Identify which cell holds the provided text, then report its (x, y) central coordinate. 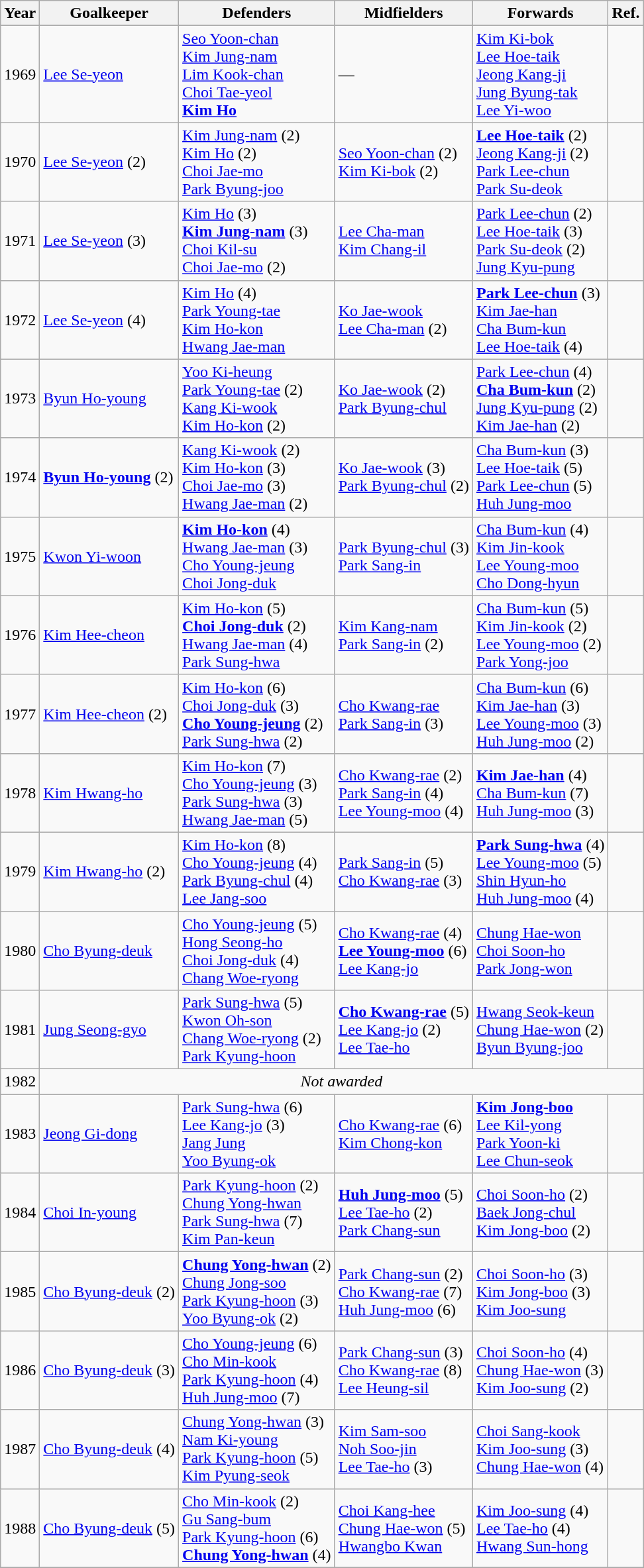
Lee Se-yeon (3) (109, 241)
Ko Jae-wook Lee Cha-man (2) (403, 319)
Midfielders (403, 13)
Choi Soon-ho (3) Kim Jong-boo (3) Kim Joo-sung (540, 1292)
Kim Ho-kon (5) Choi Jong-duk (2) Hwang Jae-man (4) Park Sung-hwa (257, 635)
Kang Ki-wook (2) Kim Ho-kon (3) Choi Jae-mo (3) Hwang Jae-man (2) (257, 477)
Kim Hee-cheon (109, 635)
Cho Kwang-rae (4) Lee Young-moo (6) Lee Kang-jo (403, 951)
Park Byung-chul (3) Park Sang-in (403, 556)
Park Chang-sun (3) Cho Kwang-rae (8) Lee Heung-sil (403, 1370)
1971 (20, 241)
Kim Hwang-ho (109, 792)
— (403, 74)
Park Sung-hwa (4) Lee Young-moo (5) Shin Hyun-ho Huh Jung-moo (4) (540, 872)
Park Sung-hwa (5) Kwon Oh-son Chang Woe-ryong (2) Park Kyung-hoon (257, 1029)
Cha Bum-kun (4) Kim Jin-kook Lee Young-moo Cho Dong-hyun (540, 556)
Seo Yoon-chan Kim Jung-nam Lim Kook-chan Choi Tae-yeol Kim Ho (257, 74)
1973 (20, 399)
Cho Min-kook (2) Gu Sang-bum Park Kyung-hoon (6) Chung Yong-hwan (4) (257, 1528)
Kim Joo-sung (4) Lee Tae-ho (4) Hwang Sun-hong (540, 1528)
Ko Jae-wook (3) Park Byung-chul (2) (403, 477)
Byun Ho-young (2) (109, 477)
1981 (20, 1029)
1969 (20, 74)
Kim Ho (3) Kim Jung-nam (3) Choi Kil-su Choi Jae-mo (2) (257, 241)
1977 (20, 714)
Cha Bum-kun (3) Lee Hoe-taik (5) Park Lee-chun (5) Huh Jung-moo (540, 477)
1985 (20, 1292)
Forwards (540, 13)
1976 (20, 635)
1987 (20, 1449)
Jeong Gi-dong (109, 1134)
Kim Jong-boo Lee Kil-yong Park Yoon-ki Lee Chun-seok (540, 1134)
1984 (20, 1212)
Byun Ho-young (109, 399)
Lee Cha-man Kim Chang-il (403, 241)
Cho Byung-deuk (2) (109, 1292)
Year (20, 13)
Kim Hee-cheon (2) (109, 714)
Kim Hwang-ho (2) (109, 872)
Choi Kang-hee Chung Hae-won (5) Hwangbo Kwan (403, 1528)
Park Chang-sun (2) Cho Kwang-rae (7) Huh Jung-moo (6) (403, 1292)
Kim Sam-soo Noh Soo-jin Lee Tae-ho (3) (403, 1449)
Kim Ho-kon (6) Choi Jong-duk (3) Cho Young-jeung (2) Park Sung-hwa (2) (257, 714)
Cho Kwang-rae (5) Lee Kang-jo (2) Lee Tae-ho (403, 1029)
1974 (20, 477)
Park Lee-chun (4) Cha Bum-kun (2) Jung Kyu-pung (2) Kim Jae-han (2) (540, 399)
Cha Bum-kun (5) Kim Jin-kook (2) Lee Young-moo (2) Park Yong-joo (540, 635)
Seo Yoon-chan (2) Kim Ki-bok (2) (403, 162)
Not awarded (342, 1082)
Kim Kang-nam Park Sang-in (2) (403, 635)
Cho Byung-deuk (4) (109, 1449)
Lee Se-yeon (109, 74)
Choi Sang-kook Kim Joo-sung (3) Chung Hae-won (4) (540, 1449)
Cho Kwang-rae Park Sang-in (3) (403, 714)
1983 (20, 1134)
Lee Hoe-taik (2) Jeong Kang-ji (2) Park Lee-chun Park Su-deok (540, 162)
Kim Ho-kon (8) Cho Young-jeung (4) Park Byung-chul (4) Lee Jang-soo (257, 872)
Hwang Seok-keun Chung Hae-won (2) Byun Byung-joo (540, 1029)
Cho Byung-deuk (5) (109, 1528)
Kim Ho-kon (7) Cho Young-jeung (3) Park Sung-hwa (3) Hwang Jae-man (5) (257, 792)
1986 (20, 1370)
Choi Soon-ho (2) Baek Jong-chul Kim Jong-boo (2) (540, 1212)
Kim Jae-han (4) Cha Bum-kun (7) Huh Jung-moo (3) (540, 792)
Jung Seong-gyo (109, 1029)
Kwon Yi-woon (109, 556)
Cho Young-jeung (5) Hong Seong-ho Choi Jong-duk (4) Chang Woe-ryong (257, 951)
Park Lee-chun (2) Lee Hoe-taik (3) Park Su-deok (2) Jung Kyu-pung (540, 241)
Cho Kwang-rae (2) Park Sang-in (4) Lee Young-moo (4) (403, 792)
1978 (20, 792)
Ref. (625, 13)
1979 (20, 872)
1975 (20, 556)
Cho Kwang-rae (6) Kim Chong-kon (403, 1134)
Cho Byung-deuk (3) (109, 1370)
Chung Hae-won Choi Soon-ho Park Jong-won (540, 951)
Park Kyung-hoon (2) Chung Yong-hwan Park Sung-hwa (7) Kim Pan-keun (257, 1212)
Choi In-young (109, 1212)
Chung Yong-hwan (2) Chung Jong-soo Park Kyung-hoon (3) Yoo Byung-ok (2) (257, 1292)
Park Sang-in (5) Cho Kwang-rae (3) (403, 872)
Kim Ki-bok Lee Hoe-taik Jeong Kang-ji Jung Byung-tak Lee Yi-woo (540, 74)
Ko Jae-wook (2) Park Byung-chul (403, 399)
1972 (20, 319)
1970 (20, 162)
Park Sung-hwa (6) Lee Kang-jo (3) Jang Jung Yoo Byung-ok (257, 1134)
1982 (20, 1082)
Kim Jung-nam (2) Kim Ho (2) Choi Jae-mo Park Byung-joo (257, 162)
Lee Se-yeon (4) (109, 319)
Kim Ho-kon (4) Hwang Jae-man (3) Cho Young-jeung Choi Jong-duk (257, 556)
Kim Ho (4) Park Young-tae Kim Ho-kon Hwang Jae-man (257, 319)
Goalkeeper (109, 13)
Cha Bum-kun (6) Kim Jae-han (3) Lee Young-moo (3) Huh Jung-moo (2) (540, 714)
Defenders (257, 13)
Chung Yong-hwan (3) Nam Ki-young Park Kyung-hoon (5) Kim Pyung-seok (257, 1449)
Park Lee-chun (3) Kim Jae-han Cha Bum-kun Lee Hoe-taik (4) (540, 319)
Cho Byung-deuk (109, 951)
Choi Soon-ho (4) Chung Hae-won (3) Kim Joo-sung (2) (540, 1370)
Lee Se-yeon (2) (109, 162)
1980 (20, 951)
Yoo Ki-heung Park Young-tae (2) Kang Ki-wook Kim Ho-kon (2) (257, 399)
Huh Jung-moo (5) Lee Tae-ho (2) Park Chang-sun (403, 1212)
Cho Young-jeung (6) Cho Min-kook Park Kyung-hoon (4) Huh Jung-moo (7) (257, 1370)
1988 (20, 1528)
